Provide the [x, y] coordinate of the cell's center where the given text is located.  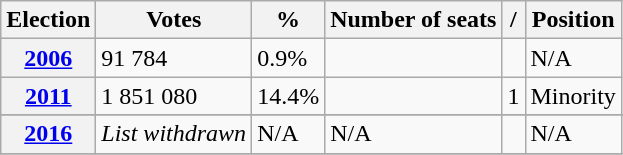
14.4% [288, 96]
Position [573, 20]
2006 [48, 58]
% [288, 20]
2016 [48, 134]
1 [514, 96]
2011 [48, 96]
Votes [174, 20]
List withdrawn [174, 134]
Number of seats [414, 20]
Minority [573, 96]
91 784 [174, 58]
Election [48, 20]
1 851 080 [174, 96]
/ [514, 20]
0.9% [288, 58]
